Return (X, Y) of the center of cell containing provided text 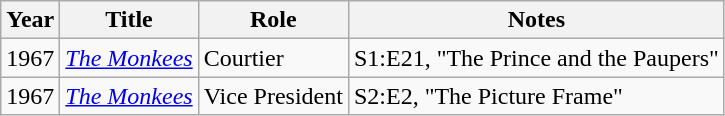
Year (30, 20)
Title (129, 20)
Vice President (273, 96)
S1:E21, "The Prince and the Paupers" (536, 58)
Role (273, 20)
Notes (536, 20)
S2:E2, "The Picture Frame" (536, 96)
Courtier (273, 58)
